Search for the cell housing the specified text and yield its (X, Y) center coordinate. 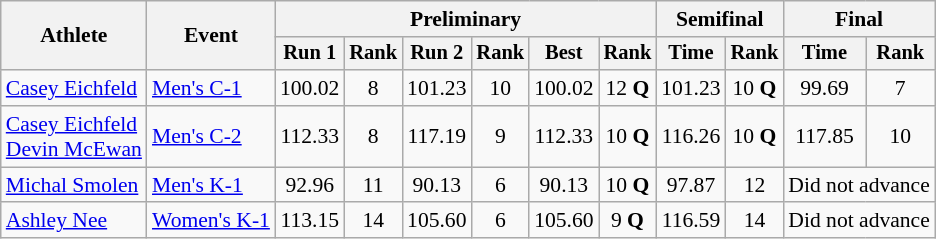
99.69 (824, 88)
12 (755, 185)
Semifinal (720, 19)
12 Q (628, 88)
11 (373, 185)
117.19 (436, 136)
Event (211, 36)
9 Q (628, 221)
Run 2 (436, 54)
Ashley Nee (74, 221)
Casey Eichfeld (74, 88)
7 (900, 88)
116.59 (690, 221)
97.87 (690, 185)
92.96 (310, 185)
Men's C-1 (211, 88)
Best (564, 54)
Women's K-1 (211, 221)
117.85 (824, 136)
Final (859, 19)
Preliminary (466, 19)
113.15 (310, 221)
Men's C-2 (211, 136)
9 (501, 136)
Athlete (74, 36)
116.26 (690, 136)
Run 1 (310, 54)
Michal Smolen (74, 185)
Casey EichfeldDevin McEwan (74, 136)
Men's K-1 (211, 185)
